Find where the given text appears and provide that cell's center as [x, y] coordinate. 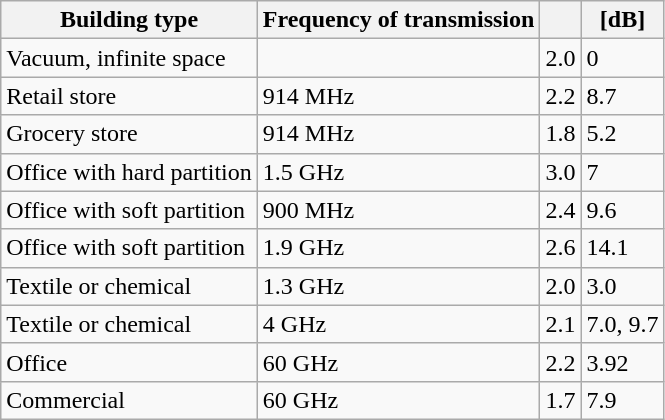
1.7 [560, 400]
7.9 [622, 400]
7.0, 9.7 [622, 324]
Office with hard partition [130, 172]
Retail store [130, 96]
8.7 [622, 96]
3.92 [622, 362]
7 [622, 172]
2.6 [560, 248]
1.8 [560, 134]
0 [622, 58]
2.1 [560, 324]
Building type [130, 20]
1.9 GHz [398, 248]
14.1 [622, 248]
9.6 [622, 210]
[dB] [622, 20]
Office [130, 362]
1.3 GHz [398, 286]
4 GHz [398, 324]
900 MHz [398, 210]
5.2 [622, 134]
Vacuum, infinite space [130, 58]
Grocery store [130, 134]
2.4 [560, 210]
Commercial [130, 400]
Frequency of transmission [398, 20]
1.5 GHz [398, 172]
